Pinpoint the cell where the given text exists, returning its (x, y) midpoint coordinate. 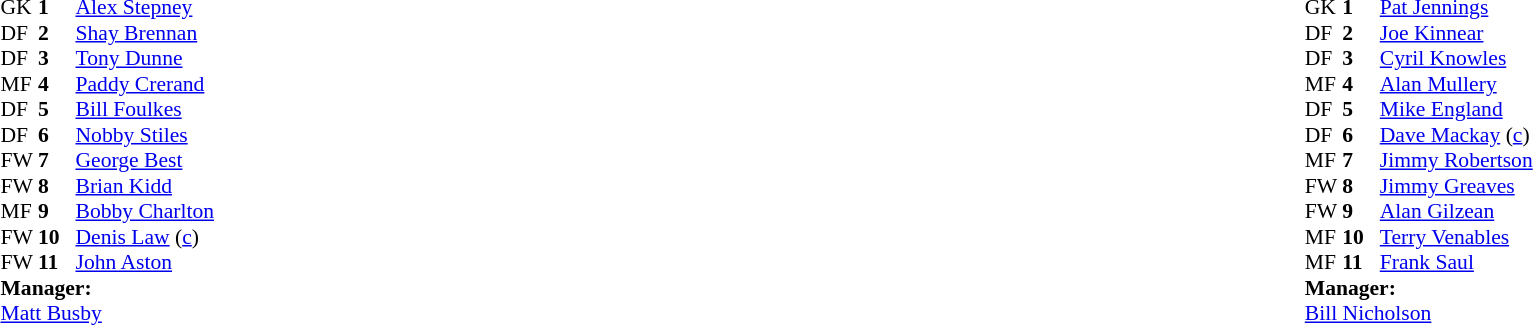
Paddy Crerand (146, 84)
John Aston (146, 263)
Mike England (1456, 109)
Dave Mackay (c) (1456, 135)
Joe Kinnear (1456, 33)
Frank Saul (1456, 263)
Alan Gilzean (1456, 211)
Tony Dunne (146, 59)
Terry Venables (1456, 237)
Bobby Charlton (146, 211)
Bill Foulkes (146, 109)
Brian Kidd (146, 186)
Nobby Stiles (146, 135)
Jimmy Greaves (1456, 186)
Shay Brennan (146, 33)
Alan Mullery (1456, 84)
Denis Law (c) (146, 237)
George Best (146, 161)
Cyril Knowles (1456, 59)
Jimmy Robertson (1456, 161)
